For the text-containing cell, return its midpoint in [x, y] coordinate format. 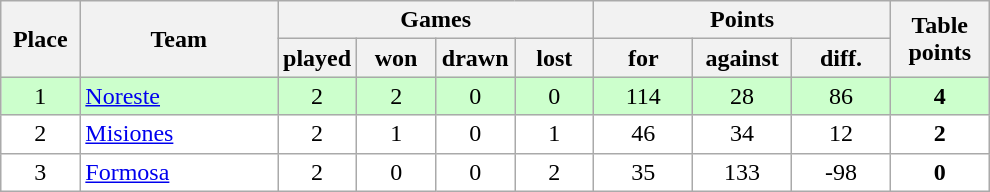
12 [842, 134]
28 [742, 96]
won [396, 58]
Place [40, 39]
lost [554, 58]
Misiones [179, 134]
Tablepoints [940, 39]
3 [40, 172]
46 [644, 134]
against [742, 58]
Points [742, 20]
86 [842, 96]
Formosa [179, 172]
34 [742, 134]
4 [940, 96]
played [318, 58]
drawn [476, 58]
114 [644, 96]
Noreste [179, 96]
35 [644, 172]
-98 [842, 172]
for [644, 58]
Games [436, 20]
Team [179, 39]
133 [742, 172]
diff. [842, 58]
